Capture the cell that displays the provided text and extract its [x, y] central coordinate. 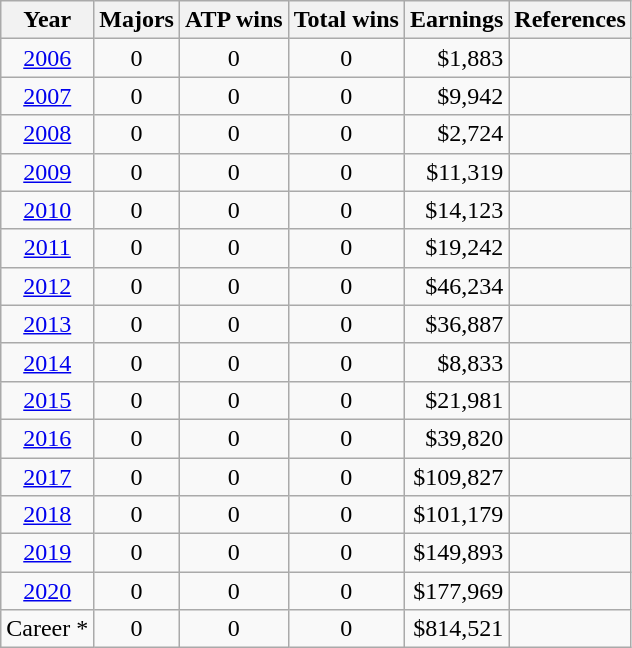
Total wins [346, 20]
$36,887 [456, 324]
2011 [48, 248]
2014 [48, 362]
$109,827 [456, 477]
$8,833 [456, 362]
Year [48, 20]
ATP wins [234, 20]
2006 [48, 58]
$1,883 [456, 58]
$101,179 [456, 515]
2009 [48, 172]
$149,893 [456, 553]
2020 [48, 591]
$11,319 [456, 172]
Earnings [456, 20]
$2,724 [456, 134]
2008 [48, 134]
$177,969 [456, 591]
2016 [48, 438]
$39,820 [456, 438]
$814,521 [456, 629]
2017 [48, 477]
Career * [48, 629]
2013 [48, 324]
2012 [48, 286]
2007 [48, 96]
$21,981 [456, 400]
$14,123 [456, 210]
References [570, 20]
Majors [137, 20]
2015 [48, 400]
2018 [48, 515]
$9,942 [456, 96]
2019 [48, 553]
$46,234 [456, 286]
2010 [48, 210]
$19,242 [456, 248]
